For the text-containing cell, return its midpoint in [X, Y] coordinate format. 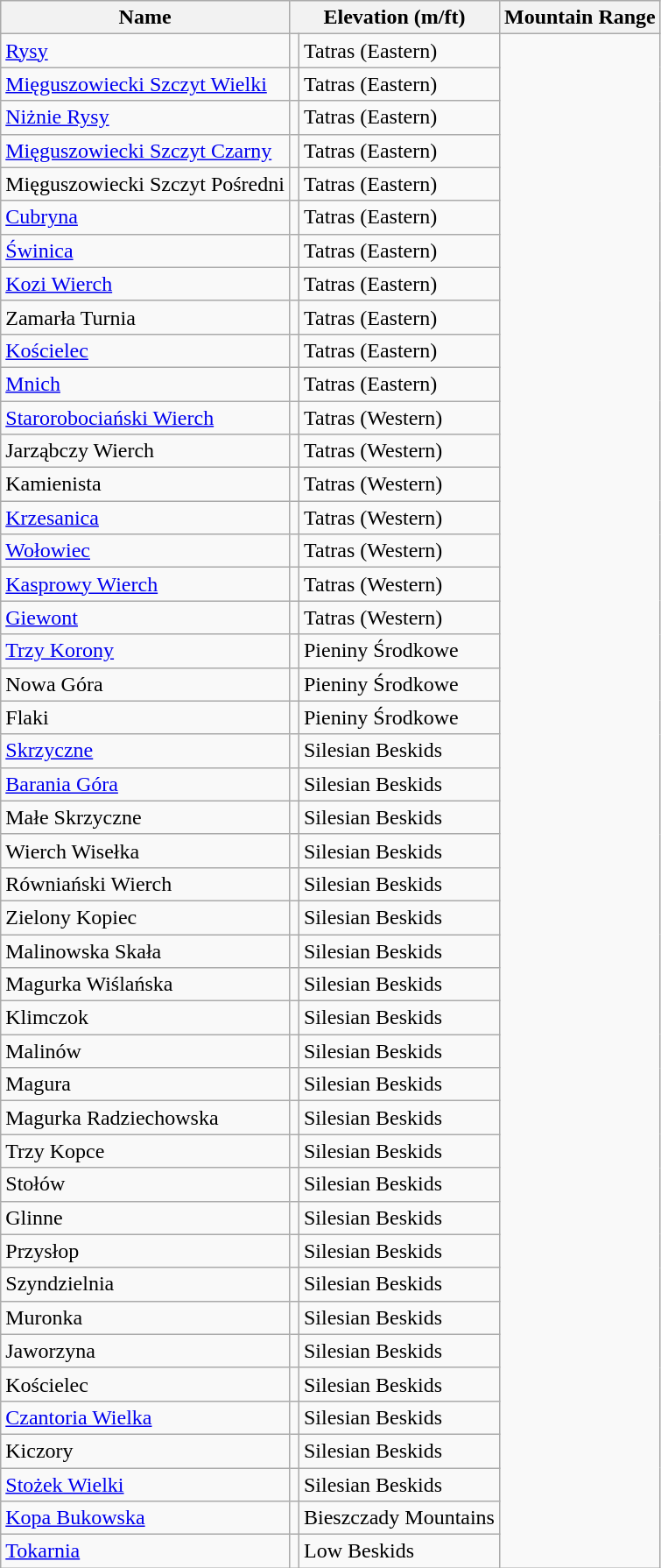
Bieszczady Mountains [399, 1518]
Krzesanica [145, 518]
Czantoria Wielka [145, 1417]
Mięguszowiecki Szczyt Pośredni [145, 184]
Name [145, 18]
Równiański Wierch [145, 884]
Trzy Korony [145, 651]
Jarząbczy Wierch [145, 451]
Elevation (m/ft) [394, 18]
Świnica [145, 251]
Szyndzielnia [145, 1284]
Magurka Wiślańska [145, 985]
Zielony Kopiec [145, 917]
Stożek Wielki [145, 1485]
Kiczory [145, 1451]
Wołowiec [145, 551]
Flaki [145, 717]
Giewont [145, 618]
Tokarnia [145, 1551]
Kamienista [145, 484]
Barania Góra [145, 784]
Kasprowy Wierch [145, 584]
Starorobociański Wierch [145, 418]
Przysłop [145, 1251]
Mięguszowiecki Szczyt Czarny [145, 151]
Kopa Bukowska [145, 1518]
Zamarła Turnia [145, 317]
Nowa Góra [145, 684]
Cubryna [145, 217]
Malinowska Skała [145, 950]
Klimczok [145, 1018]
Malinów [145, 1051]
Skrzyczne [145, 751]
Mięguszowiecki Szczyt Wielki [145, 84]
Low Beskids [399, 1551]
Niżnie Rysy [145, 117]
Rysy [145, 51]
Mountain Range [580, 18]
Kozi Wierch [145, 284]
Jaworzyna [145, 1351]
Stołów [145, 1184]
Magura [145, 1084]
Trzy Kopce [145, 1151]
Wierch Wisełka [145, 851]
Magurka Radziechowska [145, 1118]
Glinne [145, 1218]
Mnich [145, 384]
Muronka [145, 1317]
Małe Skrzyczne [145, 817]
